Determine the [X, Y] coordinate at the center of the cell enclosing the given text.  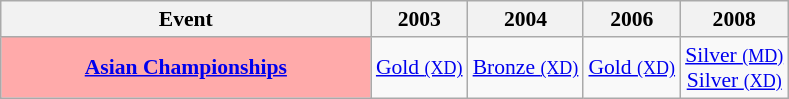
2006 [632, 19]
Silver (MD) Silver (XD) [734, 68]
2004 [526, 19]
Asian Championships [186, 68]
Bronze (XD) [526, 68]
Event [186, 19]
2003 [420, 19]
2008 [734, 19]
